Find where the given text appears and provide that cell's center as [X, Y] coordinate. 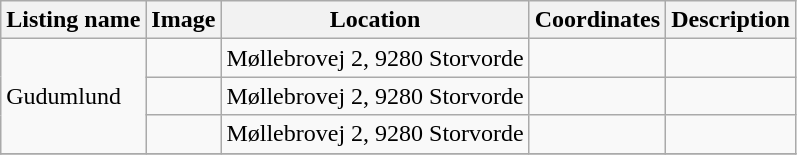
Gudumlund [74, 96]
Coordinates [597, 20]
Image [184, 20]
Location [375, 20]
Listing name [74, 20]
Description [731, 20]
